Determine the (X, Y) coordinate at the center of the cell enclosing the given text.  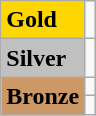
Gold (43, 20)
Bronze (43, 96)
Silver (43, 58)
